Identify which cell holds the provided text, then report its [X, Y] central coordinate. 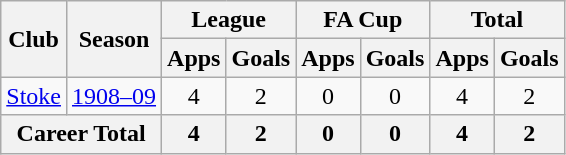
Stoke [34, 96]
Total [497, 20]
Career Total [82, 134]
Season [114, 39]
1908–09 [114, 96]
League [229, 20]
FA Cup [363, 20]
Club [34, 39]
